Scan for the cell matching the given text and deliver its [X, Y] coordinate at center. 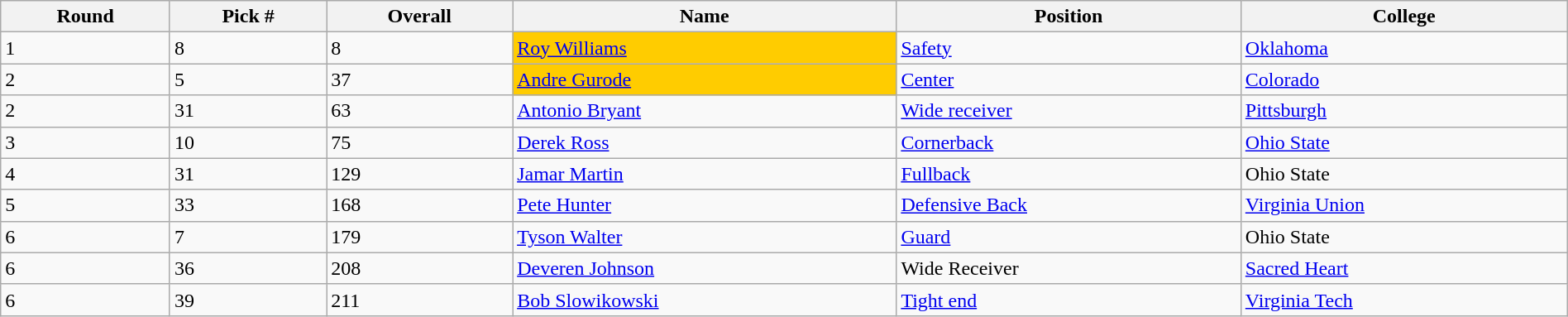
Sacred Heart [1404, 268]
Wide receiver [1068, 111]
Name [705, 17]
Derek Ross [705, 142]
Center [1068, 79]
Position [1068, 17]
Antonio Bryant [705, 111]
Colorado [1404, 79]
Virginia Tech [1404, 300]
63 [420, 111]
10 [248, 142]
Cornerback [1068, 142]
Wide Receiver [1068, 268]
37 [420, 79]
Oklahoma [1404, 48]
208 [420, 268]
Bob Slowikowski [705, 300]
Fullback [1068, 174]
39 [248, 300]
Andre Gurode [705, 79]
Overall [420, 17]
Round [86, 17]
Tyson Walter [705, 237]
Pittsburgh [1404, 111]
1 [86, 48]
Pete Hunter [705, 205]
Guard [1068, 237]
3 [86, 142]
Roy Williams [705, 48]
Safety [1068, 48]
College [1404, 17]
Jamar Martin [705, 174]
Pick # [248, 17]
168 [420, 205]
Deveren Johnson [705, 268]
36 [248, 268]
7 [248, 237]
Tight end [1068, 300]
211 [420, 300]
4 [86, 174]
75 [420, 142]
Virginia Union [1404, 205]
33 [248, 205]
129 [420, 174]
179 [420, 237]
Defensive Back [1068, 205]
